Pinpoint the cell where the given text exists, returning its [x, y] midpoint coordinate. 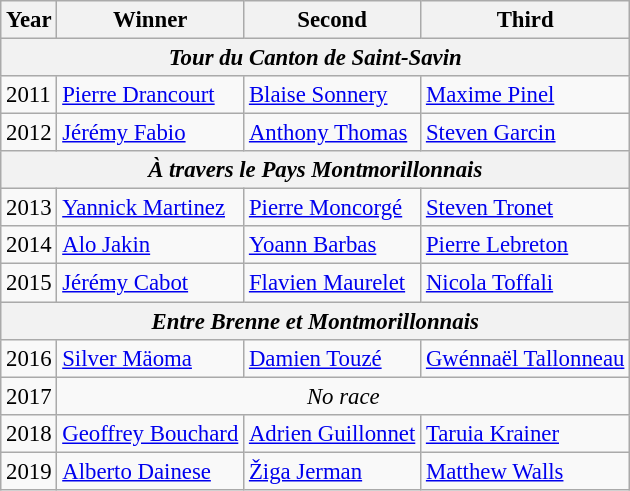
Yannick Martinez [150, 208]
2013 [29, 208]
Steven Tronet [526, 208]
Gwénnaël Tallonneau [526, 358]
Matthew Walls [526, 471]
Jérémy Fabio [150, 133]
2017 [29, 396]
Third [526, 20]
Pierre Lebreton [526, 245]
2011 [29, 95]
Maxime Pinel [526, 95]
Damien Touzé [332, 358]
Pierre Moncorgé [332, 208]
Blaise Sonnery [332, 95]
Winner [150, 20]
Alo Jakin [150, 245]
2019 [29, 471]
Second [332, 20]
Year [29, 20]
Yoann Barbas [332, 245]
2016 [29, 358]
À travers le Pays Montmorillonnais [316, 170]
Jérémy Cabot [150, 283]
Tour du Canton de Saint-Savin [316, 58]
Nicola Toffali [526, 283]
2018 [29, 433]
Flavien Maurelet [332, 283]
Alberto Dainese [150, 471]
Anthony Thomas [332, 133]
Taruia Krainer [526, 433]
Pierre Drancourt [150, 95]
Silver Mäoma [150, 358]
Adrien Guillonnet [332, 433]
Steven Garcin [526, 133]
2014 [29, 245]
2012 [29, 133]
Žiga Jerman [332, 471]
Entre Brenne et Montmorillonnais [316, 321]
No race [344, 396]
2015 [29, 283]
Geoffrey Bouchard [150, 433]
